Search for the cell housing the specified text and yield its [x, y] center coordinate. 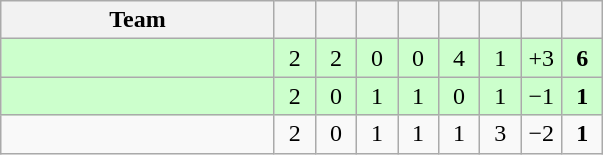
+3 [542, 58]
−1 [542, 96]
6 [582, 58]
4 [460, 58]
3 [500, 134]
−2 [542, 134]
Team [138, 20]
